From the cell containing the given text, extract its center point as [x, y] coordinate. 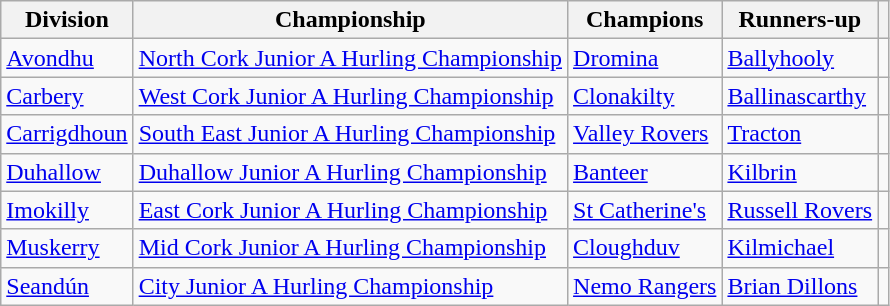
Dromina [645, 58]
South East Junior A Hurling Championship [350, 134]
Nemo Rangers [645, 286]
Cloughduv [645, 248]
Banteer [645, 172]
Seandún [67, 286]
Tracton [800, 134]
Avondhu [67, 58]
Runners-up [800, 20]
Clonakilty [645, 96]
Muskerry [67, 248]
Brian Dillons [800, 286]
Carbery [67, 96]
Russell Rovers [800, 210]
Division [67, 20]
Ballyhooly [800, 58]
St Catherine's [645, 210]
Duhallow [67, 172]
Carrigdhoun [67, 134]
Kilbrin [800, 172]
Valley Rovers [645, 134]
Kilmichael [800, 248]
East Cork Junior A Hurling Championship [350, 210]
Ballinascarthy [800, 96]
West Cork Junior A Hurling Championship [350, 96]
Champions [645, 20]
Mid Cork Junior A Hurling Championship [350, 248]
Duhallow Junior A Hurling Championship [350, 172]
Championship [350, 20]
Imokilly [67, 210]
City Junior A Hurling Championship [350, 286]
North Cork Junior A Hurling Championship [350, 58]
